Provide the [X, Y] coordinate of the cell's center where the given text is located.  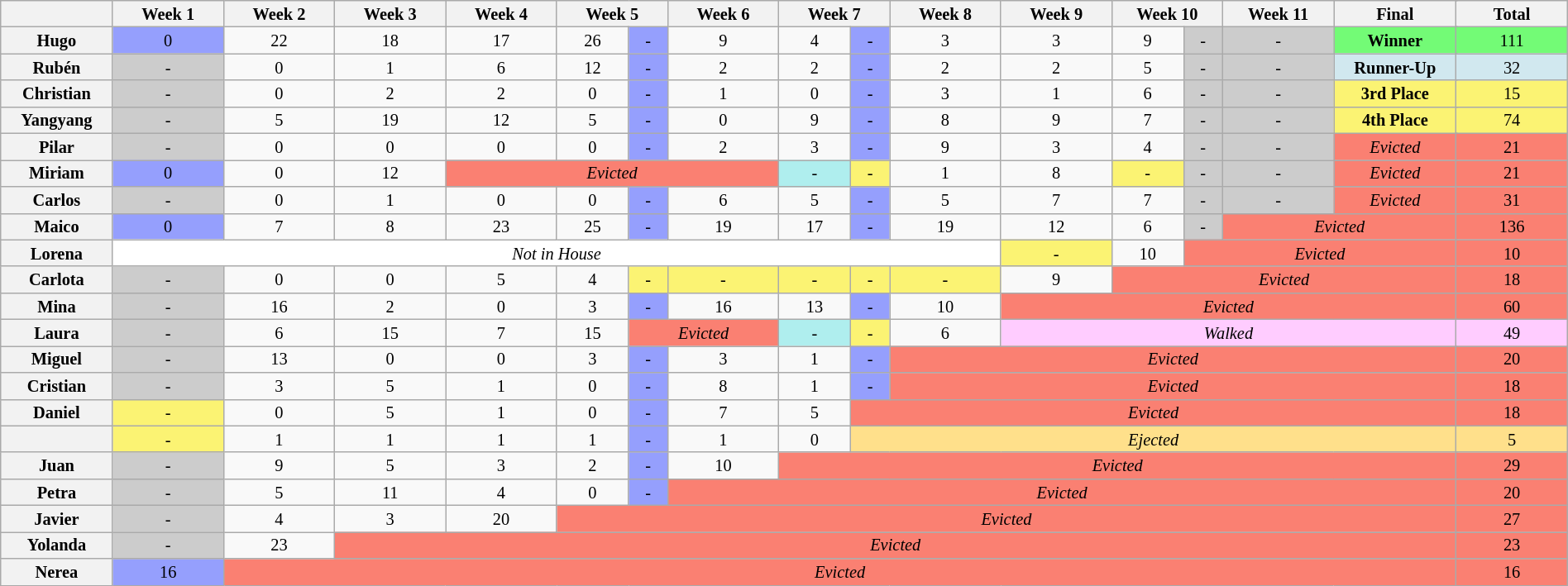
31 [1512, 199]
Hugo [56, 40]
Nerea [56, 572]
Total [1512, 13]
Petra [56, 492]
11 [390, 492]
Carlos [56, 199]
22 [279, 40]
Yangyang [56, 120]
Juan [56, 465]
Winner [1395, 40]
Runner-Up [1395, 67]
Week 9 [1056, 13]
32 [1512, 67]
Mina [56, 306]
Week 5 [612, 13]
Ejected [1153, 439]
Javier [56, 518]
111 [1512, 40]
74 [1512, 120]
Week 10 [1167, 13]
26 [592, 40]
Week 3 [390, 13]
Week 4 [501, 13]
Week 2 [279, 13]
Week 1 [168, 13]
Daniel [56, 412]
Walked [1229, 332]
Miguel [56, 359]
Not in House [557, 253]
Miriam [56, 173]
Week 7 [834, 13]
Laura [56, 332]
Cristian [56, 386]
Christian [56, 93]
Week 6 [723, 13]
60 [1512, 306]
3rd Place [1395, 93]
Lorena [56, 253]
Carlota [56, 279]
Yolanda [56, 545]
Rubén [56, 67]
Pilar [56, 146]
136 [1512, 226]
Final [1395, 13]
29 [1512, 465]
49 [1512, 332]
4th Place [1395, 120]
27 [1512, 518]
Maico [56, 226]
Week 8 [945, 13]
Week 11 [1279, 13]
25 [592, 226]
